Scan for the cell matching the given text and deliver its (X, Y) coordinate at center. 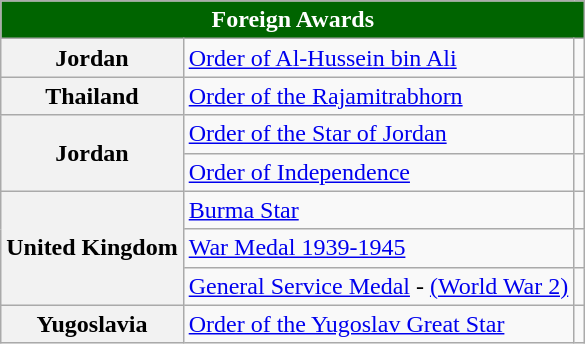
General Service Medal - (World War 2) (378, 286)
Order of the Star of Jordan (378, 134)
War Medal 1939-1945 (378, 248)
Foreign Awards (293, 20)
Burma Star (378, 210)
Order of Al-Hussein bin Ali (378, 58)
Order of the Yugoslav Great Star (378, 324)
Thailand (92, 96)
Yugoslavia (92, 324)
Order of the Rajamitrabhorn (378, 96)
United Kingdom (92, 248)
Order of Independence (378, 172)
